Detect which cell encompasses the target text, then output its [x, y] center coordinate. 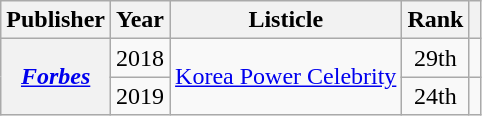
2019 [140, 96]
Rank [436, 20]
Year [140, 20]
24th [436, 96]
Forbes [56, 77]
Korea Power Celebrity [286, 77]
29th [436, 58]
Listicle [286, 20]
Publisher [56, 20]
2018 [140, 58]
